Provide the [X, Y] coordinate of the cell's center where the given text is located.  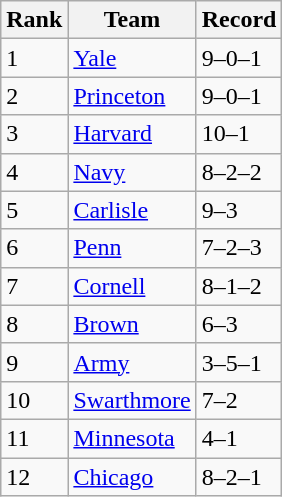
Penn [132, 248]
8–2–2 [239, 172]
10 [34, 400]
6 [34, 248]
Cornell [132, 286]
Team [132, 20]
11 [34, 438]
Navy [132, 172]
3–5–1 [239, 362]
12 [34, 477]
5 [34, 210]
Carlisle [132, 210]
Swarthmore [132, 400]
4–1 [239, 438]
7–2 [239, 400]
Chicago [132, 477]
Harvard [132, 134]
Brown [132, 324]
Minnesota [132, 438]
8–1–2 [239, 286]
3 [34, 134]
1 [34, 58]
4 [34, 172]
2 [34, 96]
10–1 [239, 134]
Army [132, 362]
Princeton [132, 96]
Record [239, 20]
9–3 [239, 210]
9 [34, 362]
7–2–3 [239, 248]
8 [34, 324]
8–2–1 [239, 477]
7 [34, 286]
Yale [132, 58]
6–3 [239, 324]
Rank [34, 20]
